Identify which cell holds the provided text, then report its [x, y] central coordinate. 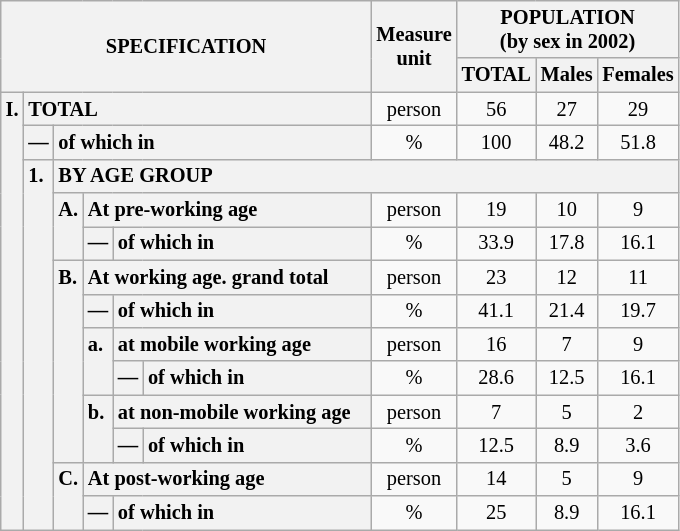
19.7 [638, 311]
10 [567, 210]
56 [496, 109]
At post-working age [227, 479]
3.6 [638, 445]
33.9 [496, 243]
29 [638, 109]
Measure unit [414, 46]
A. [68, 226]
Females [638, 75]
Males [567, 75]
100 [496, 142]
2 [638, 412]
I. [12, 311]
B. [68, 361]
11 [638, 277]
19 [496, 210]
48.2 [567, 142]
POPULATION (by sex in 2002) [568, 29]
12 [567, 277]
1. [38, 344]
51.8 [638, 142]
27 [567, 109]
At working age. grand total [227, 277]
21.4 [567, 311]
at mobile working age [242, 344]
41.1 [496, 311]
17.8 [567, 243]
C. [68, 496]
At pre-working age [227, 210]
28.6 [496, 378]
SPECIFICATION [186, 46]
14 [496, 479]
25 [496, 513]
a. [98, 360]
at non-mobile working age [242, 412]
16 [496, 344]
23 [496, 277]
b. [98, 428]
BY AGE GROUP [366, 176]
